Capture the cell that displays the provided text and extract its (x, y) central coordinate. 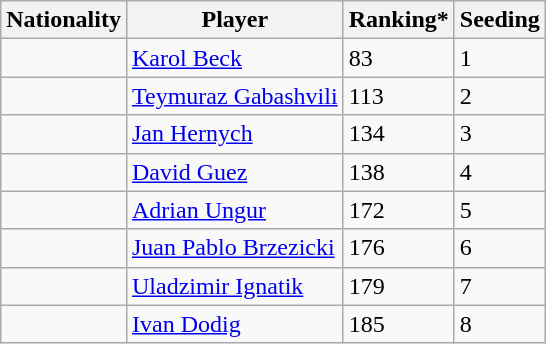
Player (234, 20)
5 (500, 210)
David Guez (234, 172)
7 (500, 286)
185 (398, 324)
6 (500, 248)
4 (500, 172)
134 (398, 134)
138 (398, 172)
Karol Beck (234, 58)
Teymuraz Gabashvili (234, 96)
Ivan Dodig (234, 324)
Seeding (500, 20)
172 (398, 210)
Adrian Ungur (234, 210)
2 (500, 96)
113 (398, 96)
179 (398, 286)
3 (500, 134)
1 (500, 58)
Uladzimir Ignatik (234, 286)
Nationality (64, 20)
Ranking* (398, 20)
83 (398, 58)
8 (500, 324)
Juan Pablo Brzezicki (234, 248)
176 (398, 248)
Jan Hernych (234, 134)
